Locate the cell with the specified text and output its (x, y) center coordinate. 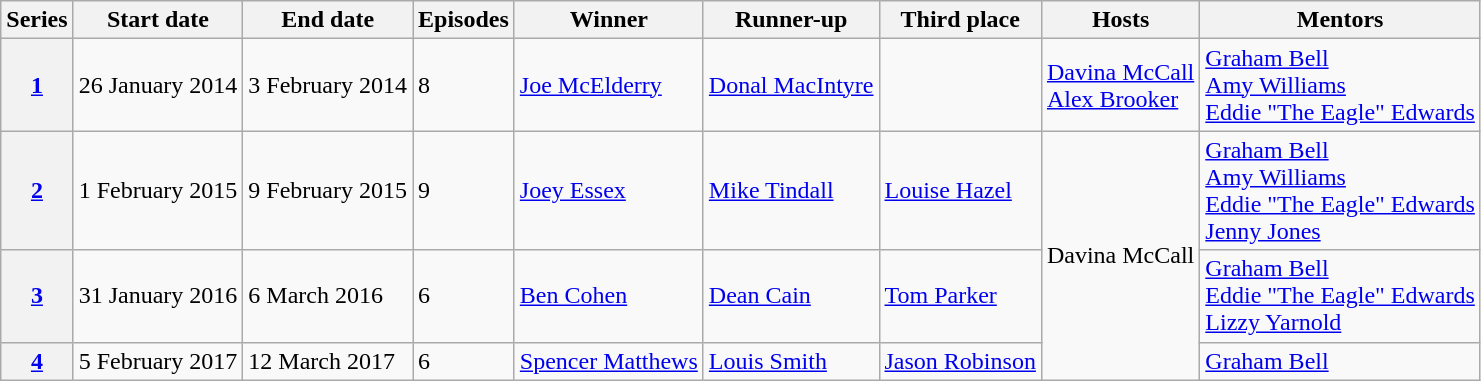
Jason Robinson (960, 361)
Runner-up (791, 20)
Hosts (1120, 20)
Louise Hazel (960, 190)
Dean Cain (791, 296)
Ben Cohen (608, 296)
4 (37, 361)
9 February 2015 (328, 190)
Graham Bell (1340, 361)
Joey Essex (608, 190)
Winner (608, 20)
12 March 2017 (328, 361)
2 (37, 190)
Tom Parker (960, 296)
3 (37, 296)
Donal MacIntyre (791, 85)
Episodes (464, 20)
26 January 2014 (158, 85)
Third place (960, 20)
Graham BellAmy WilliamsEddie "The Eagle" Edwards (1340, 85)
Joe McElderry (608, 85)
5 February 2017 (158, 361)
Series (37, 20)
Graham BellAmy WilliamsEddie "The Eagle" EdwardsJenny Jones (1340, 190)
31 January 2016 (158, 296)
3 February 2014 (328, 85)
Mentors (1340, 20)
Spencer Matthews (608, 361)
1 February 2015 (158, 190)
9 (464, 190)
Louis Smith (791, 361)
Mike Tindall (791, 190)
Start date (158, 20)
Davina McCallAlex Brooker (1120, 85)
8 (464, 85)
1 (37, 85)
Graham BellEddie "The Eagle" EdwardsLizzy Yarnold (1340, 296)
End date (328, 20)
Davina McCall (1120, 256)
6 March 2016 (328, 296)
